Detect which cell encompasses the target text, then output its [x, y] center coordinate. 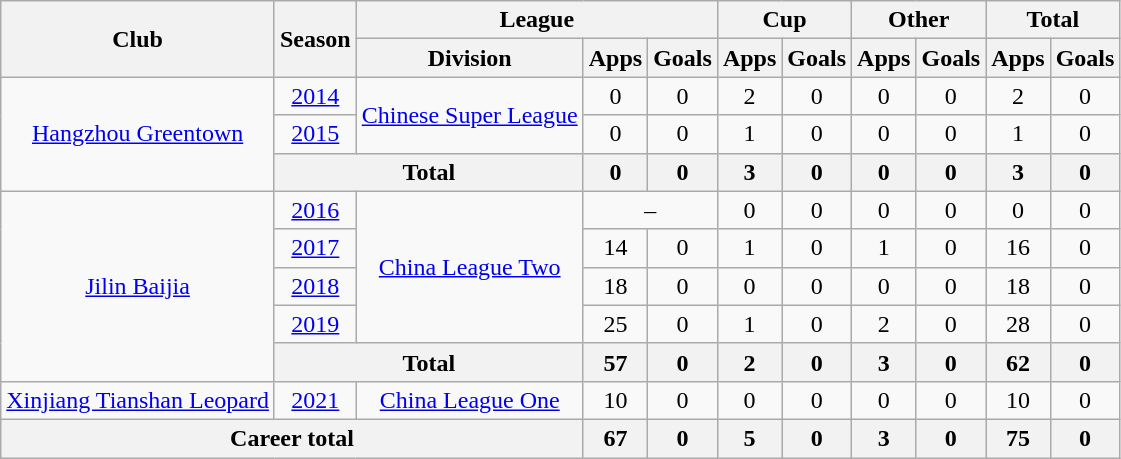
Jilin Baijia [138, 286]
Cup [784, 20]
Season [315, 39]
14 [615, 248]
16 [1018, 248]
League [536, 20]
2021 [315, 400]
2015 [315, 134]
Career total [292, 438]
2019 [315, 324]
Chinese Super League [470, 115]
5 [749, 438]
China League One [470, 400]
2016 [315, 210]
Other [919, 20]
– [650, 210]
75 [1018, 438]
67 [615, 438]
28 [1018, 324]
Club [138, 39]
China League Two [470, 267]
2017 [315, 248]
2014 [315, 96]
Hangzhou Greentown [138, 134]
Xinjiang Tianshan Leopard [138, 400]
2018 [315, 286]
25 [615, 324]
57 [615, 362]
Division [470, 58]
62 [1018, 362]
